Capture the cell that displays the provided text and extract its [x, y] central coordinate. 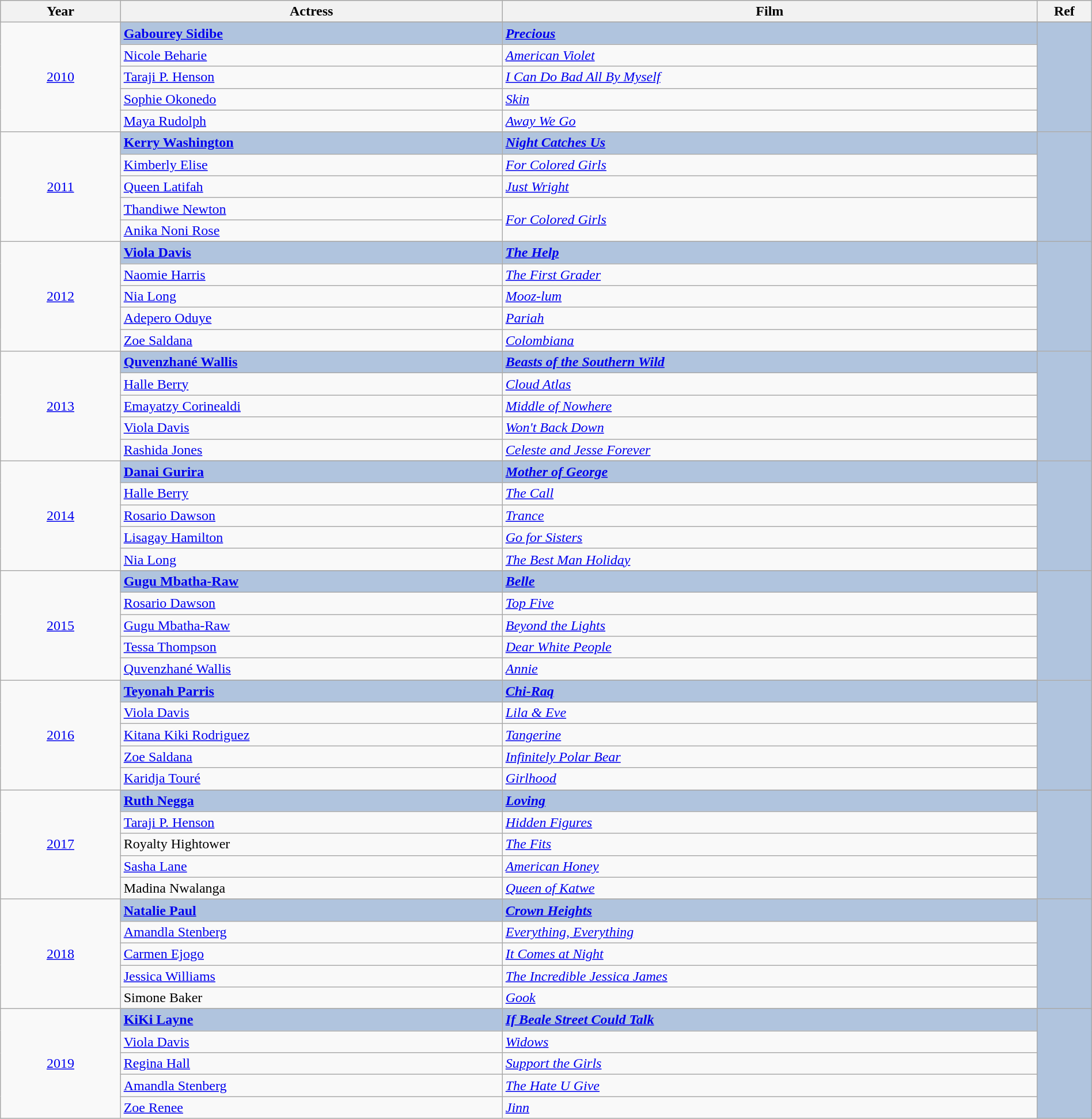
Tangerine [769, 735]
Emayatzy Corinealdi [311, 406]
Night Catches Us [769, 143]
Chi-Raq [769, 691]
The Best Man Holiday [769, 559]
Girlhood [769, 779]
Naomie Harris [311, 275]
Kerry Washington [311, 143]
The Fits [769, 844]
Trance [769, 515]
Queen of Katwe [769, 888]
Rashida Jones [311, 450]
Madina Nwalanga [311, 888]
2016 [60, 735]
Loving [769, 801]
The Help [769, 252]
Natalie Paul [311, 910]
Widows [769, 1042]
Danai Gurira [311, 472]
Jinn [769, 1107]
American Honey [769, 866]
2018 [60, 954]
Mother of George [769, 472]
Middle of Nowhere [769, 406]
Ruth Negga [311, 801]
Everything, Everything [769, 932]
Year [60, 12]
The Incredible Jessica James [769, 976]
2010 [60, 77]
Skin [769, 99]
Jessica Williams [311, 976]
Support the Girls [769, 1064]
It Comes at Night [769, 954]
The First Grader [769, 275]
Royalty Hightower [311, 844]
Tessa Thompson [311, 647]
Belle [769, 581]
Gabourey Sidibe [311, 33]
The Hate U Give [769, 1086]
Adepero Oduye [311, 318]
KiKi Layne [311, 1020]
Thandiwe Newton [311, 208]
2015 [60, 625]
Carmen Ejogo [311, 954]
Maya Rudolph [311, 121]
Zoe Renee [311, 1107]
Away We Go [769, 121]
2019 [60, 1064]
Queen Latifah [311, 187]
The Call [769, 494]
Colombiana [769, 340]
I Can Do Bad All By Myself [769, 77]
Actress [311, 12]
Won't Back Down [769, 428]
Simone Baker [311, 998]
Kimberly Elise [311, 165]
2011 [60, 187]
Top Five [769, 603]
Anika Noni Rose [311, 230]
Hidden Figures [769, 822]
2012 [60, 296]
Ref [1064, 12]
Just Wright [769, 187]
Beyond the Lights [769, 625]
Infinitely Polar Bear [769, 757]
2013 [60, 406]
Dear White People [769, 647]
Regina Hall [311, 1064]
2017 [60, 844]
If Beale Street Could Talk [769, 1020]
American Violet [769, 55]
Go for Sisters [769, 537]
Lila & Eve [769, 713]
Annie [769, 669]
Kitana Kiki Rodriguez [311, 735]
Sasha Lane [311, 866]
Beasts of the Southern Wild [769, 362]
Gook [769, 998]
Nicole Beharie [311, 55]
Celeste and Jesse Forever [769, 450]
Pariah [769, 318]
Karidja Touré [311, 779]
Precious [769, 33]
Sophie Okonedo [311, 99]
Lisagay Hamilton [311, 537]
Film [769, 12]
Teyonah Parris [311, 691]
Mooz-lum [769, 297]
Crown Heights [769, 910]
Cloud Atlas [769, 384]
2014 [60, 515]
